From the cell containing the given text, extract its center point as (x, y) coordinate. 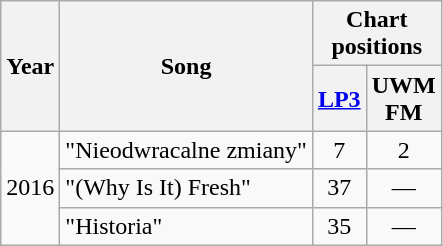
Chartpositions (376, 34)
37 (339, 188)
35 (339, 226)
UWMFM (404, 98)
LP3 (339, 98)
2 (404, 150)
"(Why Is It) Fresh" (186, 188)
"Historia" (186, 226)
Song (186, 66)
"Nieodwracalne zmiany" (186, 150)
2016 (30, 188)
Year (30, 66)
7 (339, 150)
